Determine the (X, Y) coordinate at the center of the cell enclosing the given text.  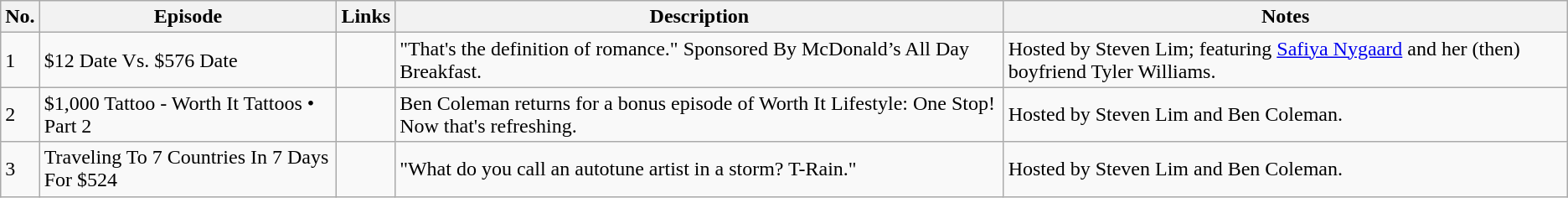
Episode (188, 17)
"What do you call an autotune artist in a storm? T-Rain." (700, 169)
Description (700, 17)
Notes (1285, 17)
$1,000 Tattoo - Worth It Tattoos • Part 2 (188, 114)
No. (20, 17)
Traveling To 7 Countries In 7 Days For $524 (188, 169)
Hosted by Steven Lim; featuring Safiya Nygaard and her (then) boyfriend Tyler Williams. (1285, 60)
2 (20, 114)
"That's the definition of romance." Sponsored By McDonald’s All Day Breakfast. (700, 60)
3 (20, 169)
Links (366, 17)
Ben Coleman returns for a bonus episode of Worth It Lifestyle: One Stop! Now that's refreshing. (700, 114)
1 (20, 60)
$12 Date Vs. $576 Date (188, 60)
